Capture the cell that displays the provided text and extract its (X, Y) central coordinate. 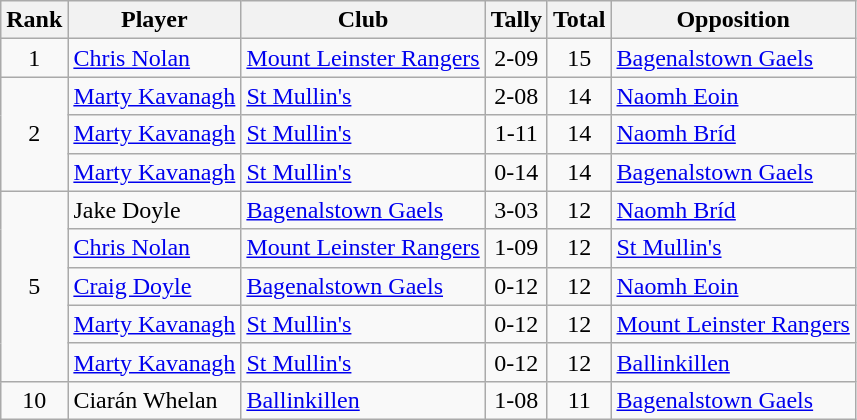
1-11 (516, 134)
11 (579, 400)
15 (579, 58)
5 (34, 286)
Opposition (733, 20)
Club (363, 20)
0-14 (516, 172)
Jake Doyle (154, 210)
10 (34, 400)
Craig Doyle (154, 286)
1-08 (516, 400)
1 (34, 58)
Ciarán Whelan (154, 400)
2 (34, 134)
1-09 (516, 248)
Tally (516, 20)
Player (154, 20)
Rank (34, 20)
2-09 (516, 58)
3-03 (516, 210)
2-08 (516, 96)
Total (579, 20)
